Capture the cell that displays the provided text and extract its (X, Y) central coordinate. 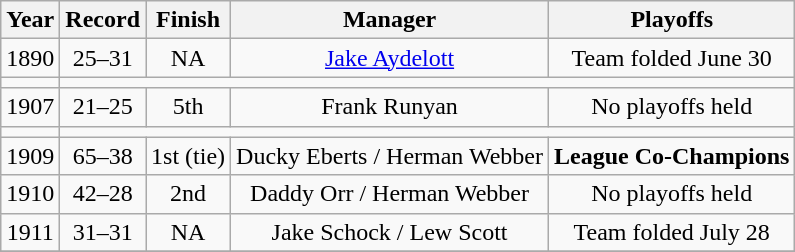
Playoffs (672, 20)
1907 (30, 107)
Team folded June 30 (672, 58)
42–28 (103, 194)
21–25 (103, 107)
1890 (30, 58)
Year (30, 20)
2nd (188, 194)
Ducky Eberts / Herman Webber (390, 156)
65–38 (103, 156)
Daddy Orr / Herman Webber (390, 194)
Finish (188, 20)
League Co-Champions (672, 156)
Jake Aydelott (390, 58)
Jake Schock / Lew Scott (390, 232)
1911 (30, 232)
1st (tie) (188, 156)
5th (188, 107)
Manager (390, 20)
Record (103, 20)
Frank Runyan (390, 107)
1909 (30, 156)
31–31 (103, 232)
Team folded July 28 (672, 232)
25–31 (103, 58)
1910 (30, 194)
